Return the (x, y) coordinate for the center point of the cell that contains the specified text.  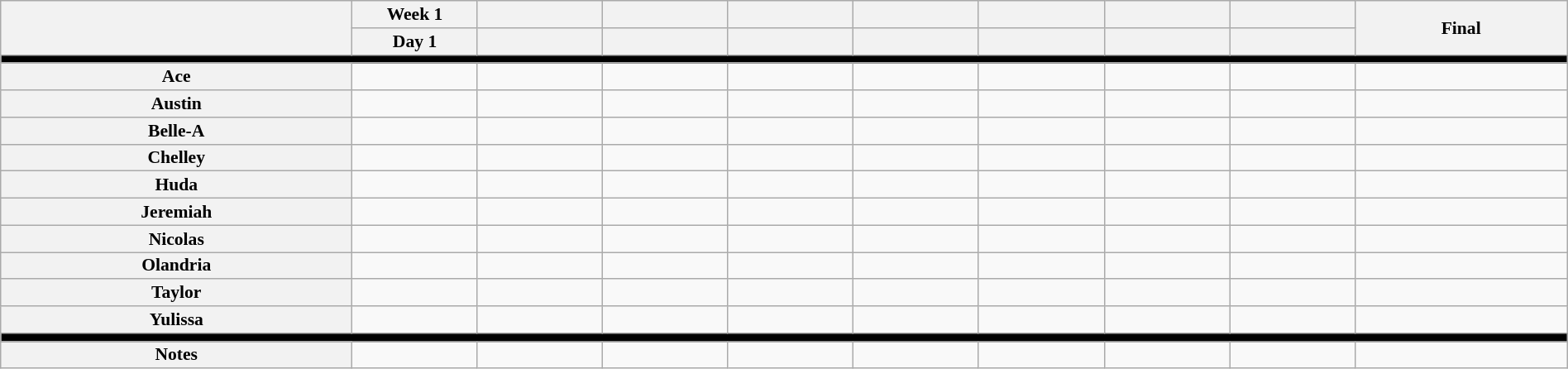
Nicolas (177, 238)
Notes (177, 356)
Austin (177, 104)
Belle-A (177, 131)
Ace (177, 78)
Chelley (177, 157)
Yulissa (177, 319)
Final (1460, 28)
Week 1 (415, 15)
Olandria (177, 266)
Taylor (177, 293)
Huda (177, 185)
Jeremiah (177, 212)
Day 1 (415, 41)
